Determine the (X, Y) coordinate at the center of the cell enclosing the given text.  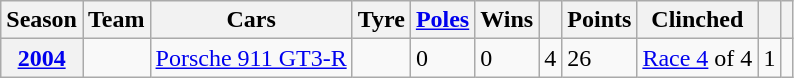
Clinched (698, 20)
Team (116, 20)
1 (770, 58)
Race 4 of 4 (698, 58)
Porsche 911 GT3-R (251, 58)
Tyre (381, 20)
Season (42, 20)
2004 (42, 58)
4 (550, 58)
26 (600, 58)
Wins (507, 20)
Points (600, 20)
Cars (251, 20)
Poles (442, 20)
